Output the (x, y) coordinate of the center of the cell containing the given text.  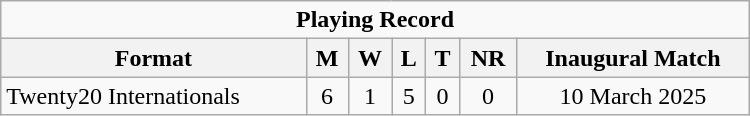
T (443, 58)
5 (409, 96)
L (409, 58)
Playing Record (375, 20)
6 (327, 96)
10 March 2025 (634, 96)
1 (370, 96)
Format (154, 58)
M (327, 58)
Twenty20 Internationals (154, 96)
NR (488, 58)
W (370, 58)
Inaugural Match (634, 58)
